Capture the cell that displays the provided text and extract its [x, y] central coordinate. 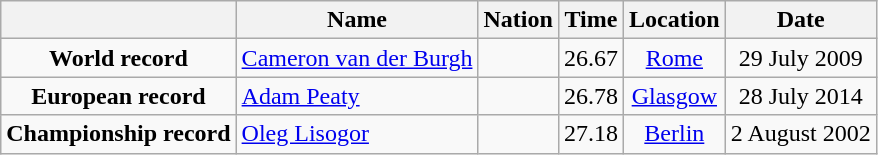
Name [357, 20]
Berlin [674, 134]
Time [590, 20]
28 July 2014 [800, 96]
27.18 [590, 134]
Date [800, 20]
Championship record [118, 134]
29 July 2009 [800, 58]
European record [118, 96]
Oleg Lisogor [357, 134]
Location [674, 20]
Adam Peaty [357, 96]
Nation [518, 20]
26.67 [590, 58]
Rome [674, 58]
2 August 2002 [800, 134]
Glasgow [674, 96]
World record [118, 58]
26.78 [590, 96]
Cameron van der Burgh [357, 58]
